Identify which cell holds the provided text, then report its (X, Y) central coordinate. 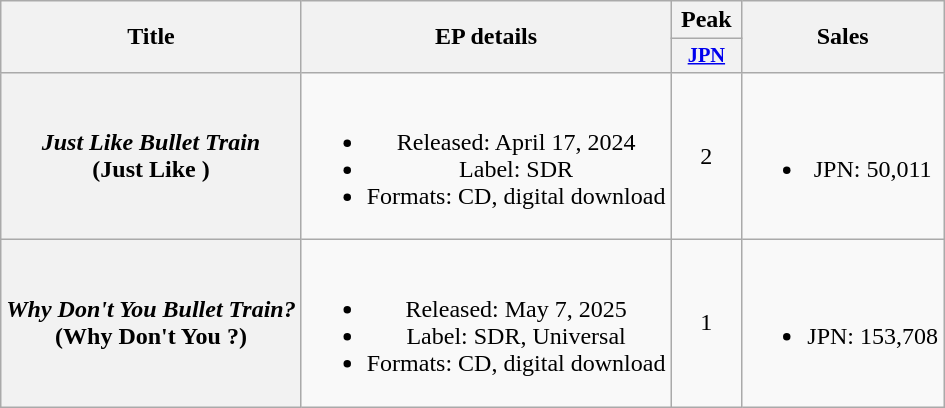
Why Don't You Bullet Train?(Why Don't You ?) (151, 324)
JPN: 50,011 (843, 156)
EP details (486, 37)
Peak (706, 20)
Released: May 7, 2025Label: SDR, UniversalFormats: CD, digital download (486, 324)
Sales (843, 37)
Title (151, 37)
JPN (706, 56)
JPN: 153,708 (843, 324)
Just Like Bullet Train(Just Like ) (151, 156)
1 (706, 324)
2 (706, 156)
Released: April 17, 2024Label: SDRFormats: CD, digital download (486, 156)
